From the cell containing the given text, extract its center point as (X, Y) coordinate. 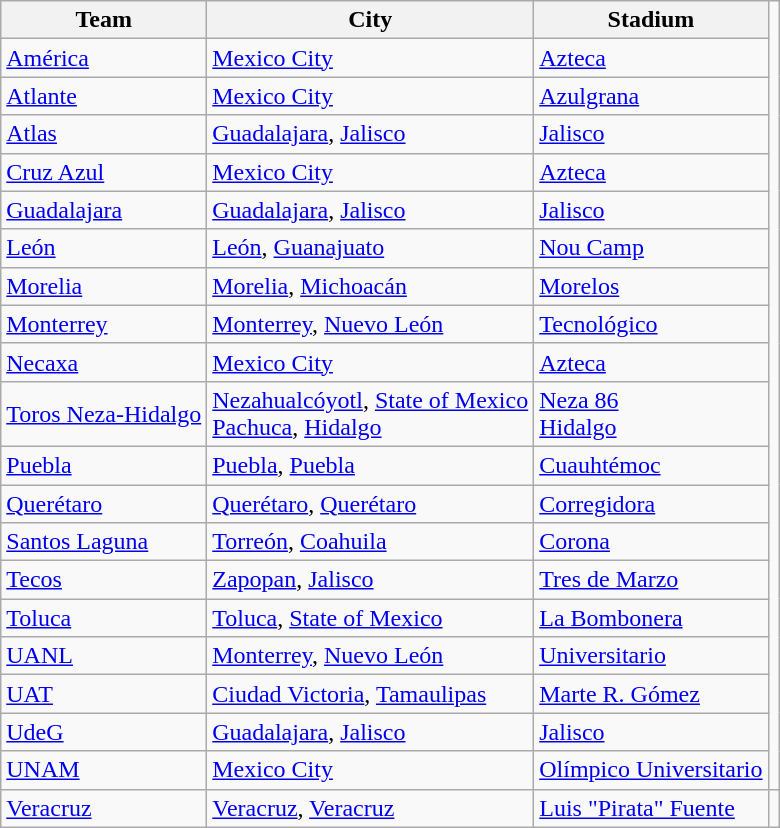
Morelia, Michoacán (370, 286)
Universitario (651, 656)
Torreón, Coahuila (370, 542)
Cruz Azul (104, 172)
Morelos (651, 286)
Querétaro (104, 503)
América (104, 58)
Stadium (651, 20)
Tres de Marzo (651, 580)
UANL (104, 656)
Santos Laguna (104, 542)
Veracruz, Veracruz (370, 808)
Veracruz (104, 808)
Cuauhtémoc (651, 465)
Querétaro, Querétaro (370, 503)
Toros Neza-Hidalgo (104, 414)
UAT (104, 694)
Neza 86 Hidalgo (651, 414)
León, Guanajuato (370, 248)
Zapopan, Jalisco (370, 580)
Necaxa (104, 362)
Corregidora (651, 503)
Azulgrana (651, 96)
Morelia (104, 286)
Tecos (104, 580)
Luis "Pirata" Fuente (651, 808)
Atlas (104, 134)
City (370, 20)
La Bombonera (651, 618)
UNAM (104, 770)
Ciudad Victoria, Tamaulipas (370, 694)
Toluca, State of Mexico (370, 618)
Puebla (104, 465)
Olímpico Universitario (651, 770)
León (104, 248)
Nou Camp (651, 248)
UdeG (104, 732)
Nezahualcóyotl, State of Mexico Pachuca, Hidalgo (370, 414)
Monterrey (104, 324)
Marte R. Gómez (651, 694)
Atlante (104, 96)
Corona (651, 542)
Tecnológico (651, 324)
Puebla, Puebla (370, 465)
Team (104, 20)
Guadalajara (104, 210)
Toluca (104, 618)
